Extract the (x, y) coordinate from the center of the cell holding the provided text.  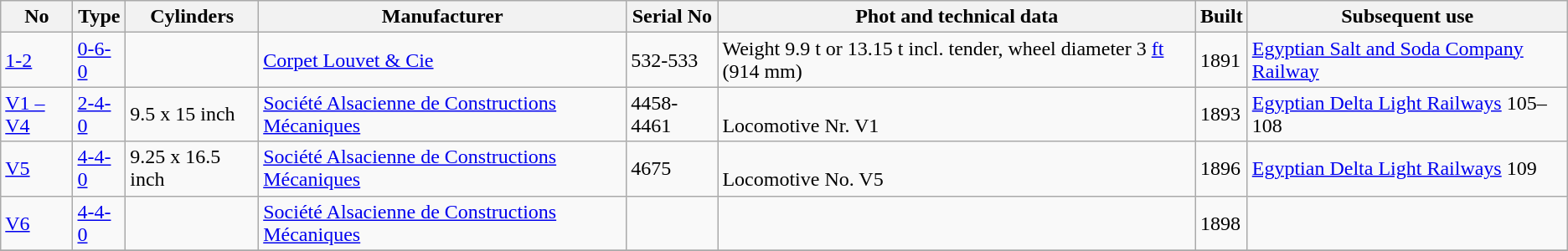
Egyptian Delta Light Railways 109 (1407, 169)
0-6-0 (99, 60)
Locomotive Nr. V1 (957, 114)
Serial No (672, 17)
4675 (672, 169)
1898 (1221, 223)
1893 (1221, 114)
Corpet Louvet & Cie (442, 60)
9.25 x 16.5 inch (193, 169)
1891 (1221, 60)
2-4-0 (99, 114)
Phot and technical data (957, 17)
V6 (37, 223)
Weight 9.9 t or 13.15 t incl. tender, wheel diameter 3 ft (914 mm) (957, 60)
4458-4461 (672, 114)
532-533 (672, 60)
V5 (37, 169)
Egyptian Salt and Soda Company Railway (1407, 60)
Type (99, 17)
Built (1221, 17)
Subsequent use (1407, 17)
Manufacturer (442, 17)
1-2 (37, 60)
Egyptian Delta Light Railways 105–108 (1407, 114)
Cylinders (193, 17)
9.5 x 15 inch (193, 114)
Locomotive No. V5 (957, 169)
V1 – V4 (37, 114)
No (37, 17)
1896 (1221, 169)
